Identify which cell holds the provided text, then report its (x, y) central coordinate. 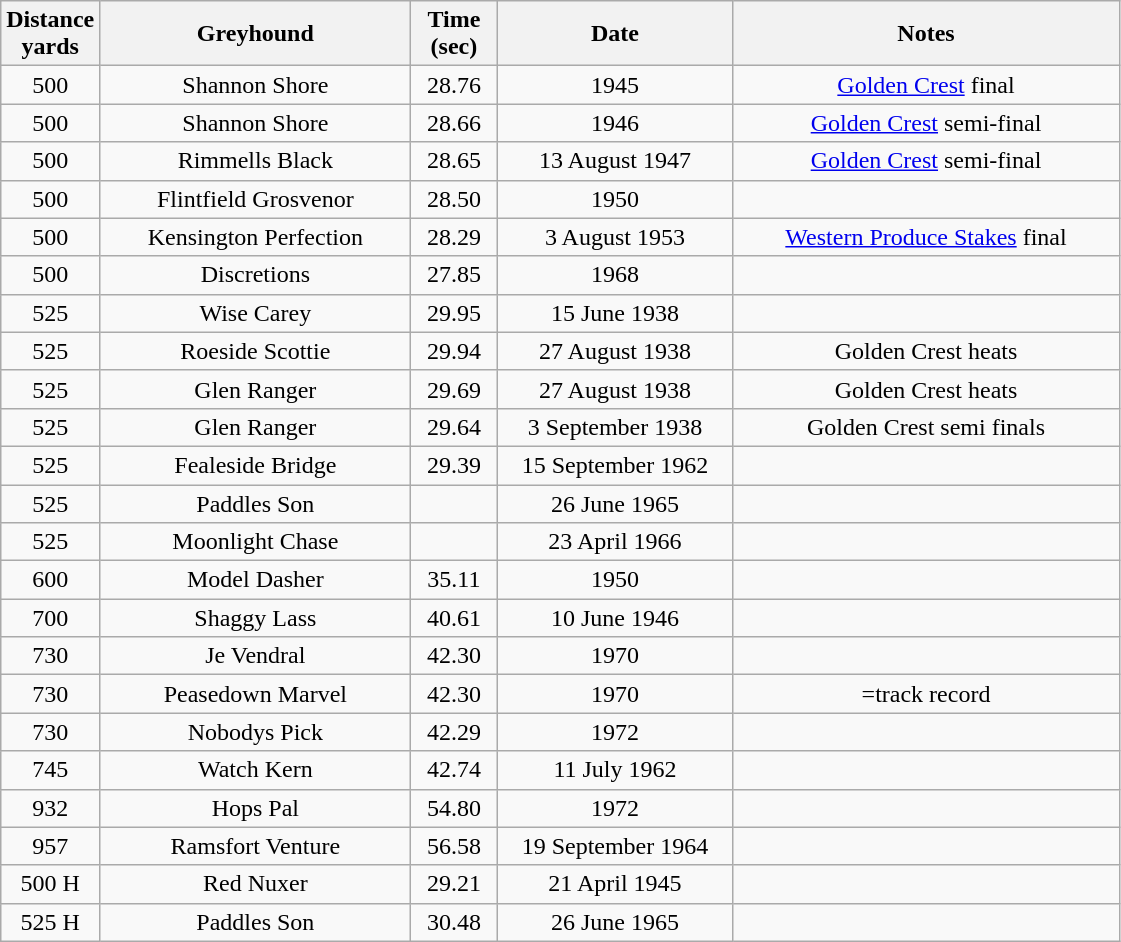
700 (50, 618)
Notes (926, 34)
Fealeside Bridge (256, 465)
29.21 (454, 884)
957 (50, 846)
525 H (50, 922)
500 H (50, 884)
42.74 (454, 770)
Discretions (256, 275)
Peasedown Marvel (256, 694)
932 (50, 808)
29.69 (454, 389)
3 September 1938 (615, 427)
35.11 (454, 580)
1945 (615, 85)
15 September 1962 (615, 465)
11 July 1962 (615, 770)
600 (50, 580)
3 August 1953 (615, 237)
Ramsfort Venture (256, 846)
Time (sec) (454, 34)
10 June 1946 (615, 618)
Flintfield Grosvenor (256, 199)
15 June 1938 (615, 313)
Model Dasher (256, 580)
Hops Pal (256, 808)
Kensington Perfection (256, 237)
=track record (926, 694)
28.65 (454, 161)
Watch Kern (256, 770)
27.85 (454, 275)
Distance yards (50, 34)
Wise Carey (256, 313)
Date (615, 34)
1968 (615, 275)
Shaggy Lass (256, 618)
28.76 (454, 85)
Greyhound (256, 34)
29.95 (454, 313)
28.29 (454, 237)
21 April 1945 (615, 884)
1946 (615, 123)
29.39 (454, 465)
13 August 1947 (615, 161)
23 April 1966 (615, 542)
Rimmells Black (256, 161)
Golden Crest semi finals (926, 427)
42.29 (454, 732)
30.48 (454, 922)
Golden Crest final (926, 85)
19 September 1964 (615, 846)
Western Produce Stakes final (926, 237)
29.64 (454, 427)
Nobodys Pick (256, 732)
Moonlight Chase (256, 542)
Je Vendral (256, 656)
54.80 (454, 808)
Red Nuxer (256, 884)
28.50 (454, 199)
56.58 (454, 846)
40.61 (454, 618)
28.66 (454, 123)
29.94 (454, 351)
Roeside Scottie (256, 351)
745 (50, 770)
